Return [x, y] of the center of cell containing provided text 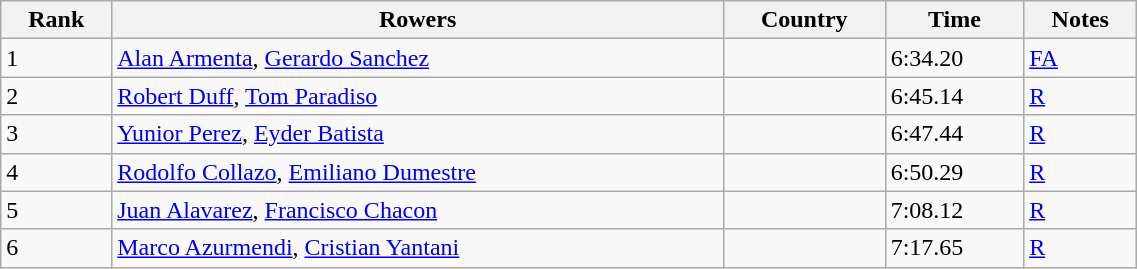
Juan Alavarez, Francisco Chacon [418, 210]
Rank [56, 20]
6:47.44 [954, 134]
3 [56, 134]
1 [56, 58]
Country [804, 20]
Notes [1080, 20]
2 [56, 96]
Rodolfo Collazo, Emiliano Dumestre [418, 172]
Marco Azurmendi, Cristian Yantani [418, 248]
Alan Armenta, Gerardo Sanchez [418, 58]
Rowers [418, 20]
6 [56, 248]
5 [56, 210]
6:50.29 [954, 172]
7:17.65 [954, 248]
4 [56, 172]
6:45.14 [954, 96]
Yunior Perez, Eyder Batista [418, 134]
Time [954, 20]
FA [1080, 58]
6:34.20 [954, 58]
Robert Duff, Tom Paradiso [418, 96]
7:08.12 [954, 210]
